Return (x, y) of the center of cell containing provided text 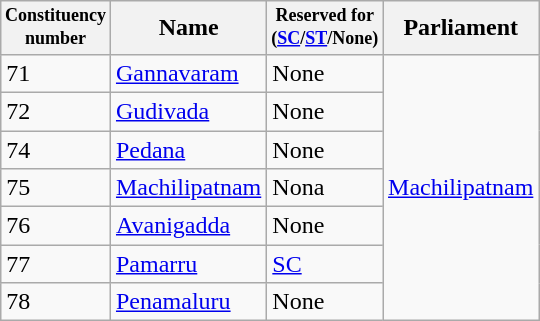
Penamaluru (188, 302)
76 (56, 226)
74 (56, 150)
Reserved for(SC/ST/None) (325, 28)
Pamarru (188, 264)
Nona (325, 188)
SC (325, 264)
72 (56, 111)
Pedana (188, 150)
Avanigadda (188, 226)
75 (56, 188)
Gudivada (188, 111)
78 (56, 302)
71 (56, 73)
Constituency number (56, 28)
Parliament (461, 28)
77 (56, 264)
Gannavaram (188, 73)
Name (188, 28)
